Output the [x, y] coordinate of the center of the cell containing the given text.  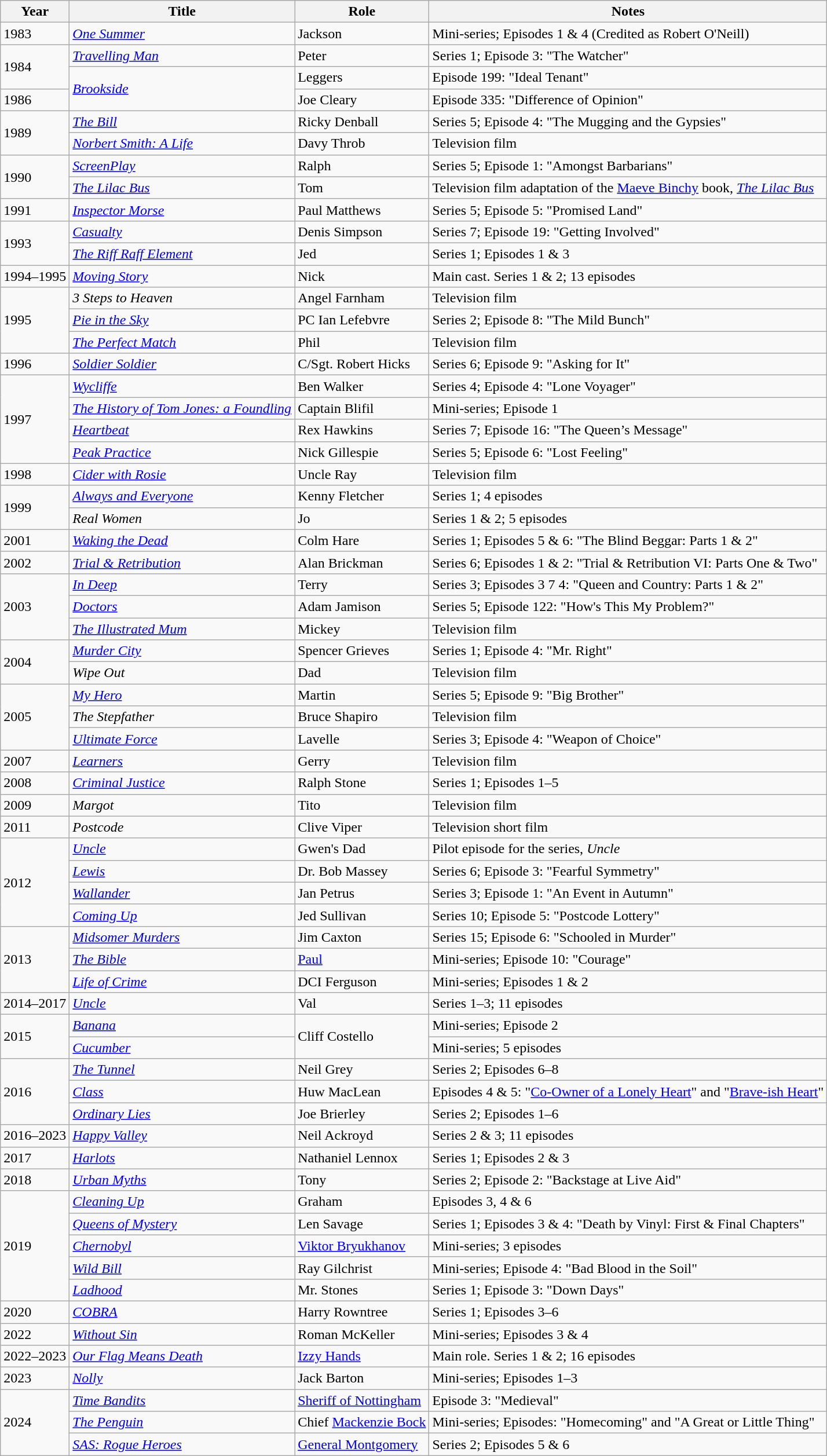
Series 2; Episode 8: "The Mild Bunch" [628, 320]
1994–1995 [35, 276]
Time Bandits [182, 1400]
1984 [35, 67]
Wipe Out [182, 673]
C/Sgt. Robert Hicks [362, 364]
Spencer Grieves [362, 651]
Tony [362, 1180]
Year [35, 12]
Happy Valley [182, 1136]
Series 10; Episode 5: "Postcode Lottery" [628, 915]
Series 1; Episodes 3–6 [628, 1312]
Series 3; Episode 1: "An Event in Autumn" [628, 893]
2011 [35, 827]
Adam Jamison [362, 606]
Series 7; Episode 16: "The Queen’s Message" [628, 430]
Mini-series; Episodes 1–3 [628, 1378]
2008 [35, 783]
DCI Ferguson [362, 982]
Ladhood [182, 1290]
Series 1; Episode 3: "The Watcher" [628, 56]
1986 [35, 100]
Postcode [182, 827]
2004 [35, 662]
Pie in the Sky [182, 320]
Learners [182, 761]
Terry [362, 584]
Nick [362, 276]
2017 [35, 1158]
2024 [35, 1422]
Captain Blifil [362, 408]
Chernobyl [182, 1246]
1983 [35, 34]
Series 2; Episodes 5 & 6 [628, 1444]
2015 [35, 1037]
Episode 3: "Medieval" [628, 1400]
Ultimate Force [182, 739]
Series 1 & 2; 5 episodes [628, 518]
3 Steps to Heaven [182, 298]
Gerry [362, 761]
Izzy Hands [362, 1356]
The Lilac Bus [182, 188]
2002 [35, 562]
Series 1; Episodes 1–5 [628, 783]
Rex Hawkins [362, 430]
Angel Farnham [362, 298]
Series 5; Episode 5: "Promised Land" [628, 210]
The History of Tom Jones: a Foundling [182, 408]
Criminal Justice [182, 783]
Main cast. Series 1 & 2; 13 episodes [628, 276]
Mini-series; Episode 2 [628, 1026]
2019 [35, 1246]
My Hero [182, 695]
Series 6; Episode 9: "Asking for It" [628, 364]
Nick Gillespie [362, 452]
1989 [35, 133]
Television film adaptation of the Maeve Binchy book, The Lilac Bus [628, 188]
Mini-series; 3 episodes [628, 1246]
Roman McKeller [362, 1334]
General Montgomery [362, 1444]
Jo [362, 518]
2022–2023 [35, 1356]
Gwen's Dad [362, 849]
1998 [35, 474]
In Deep [182, 584]
Wild Bill [182, 1268]
2001 [35, 540]
Series 2; Episode 2: "Backstage at Live Aid" [628, 1180]
Ralph Stone [362, 783]
Joe Cleary [362, 100]
Wycliffe [182, 386]
Kenny Fletcher [362, 496]
Alan Brickman [362, 562]
Series 1; Episodes 2 & 3 [628, 1158]
2012 [35, 882]
Title [182, 12]
Series 4; Episode 4: "Lone Voyager" [628, 386]
Banana [182, 1026]
Huw MacLean [362, 1092]
2013 [35, 959]
Series 7; Episode 19: "Getting Involved" [628, 232]
Series 1; Episodes 5 & 6: "The Blind Beggar: Parts 1 & 2" [628, 540]
Mini-series; Episodes 1 & 2 [628, 982]
1995 [35, 320]
Mini-series; Episode 4: "Bad Blood in the Soil" [628, 1268]
Jed [362, 254]
Always and Everyone [182, 496]
Series 2; Episodes 1–6 [628, 1114]
One Summer [182, 34]
Series 2; Episodes 6–8 [628, 1070]
Neil Grey [362, 1070]
Coming Up [182, 915]
Series 6; Episode 3: "Fearful Symmetry" [628, 871]
2018 [35, 1180]
Mickey [362, 628]
Series 5; Episode 122: "How's This My Problem?" [628, 606]
Mini-series; Episodes: "Homecoming" and "A Great or Little Thing" [628, 1422]
Series 5; Episode 6: "Lost Feeling" [628, 452]
Cliff Costello [362, 1037]
2003 [35, 606]
Jed Sullivan [362, 915]
Series 6; Episodes 1 & 2: "Trial & Retribution VI: Parts One & Two" [628, 562]
Series 1; Episodes 1 & 3 [628, 254]
Episodes 4 & 5: "Co-Owner of a Lonely Heart" and "Brave-ish Heart" [628, 1092]
The Perfect Match [182, 342]
Uncle Ray [362, 474]
Series 1; 4 episodes [628, 496]
Main role. Series 1 & 2; 16 episodes [628, 1356]
Series 1; Episode 3: "Down Days" [628, 1290]
Phil [362, 342]
2016 [35, 1092]
Cucumber [182, 1048]
Series 5; Episode 9: "Big Brother" [628, 695]
Series 5; Episode 4: "The Mugging and the Gypsies" [628, 122]
Paul [362, 959]
Brookside [182, 89]
Viktor Bryukhanov [362, 1246]
Series 1; Episodes 3 & 4: "Death by Vinyl: First & Final Chapters" [628, 1224]
SAS: Rogue Heroes [182, 1444]
Series 15; Episode 6: "Schooled in Murder" [628, 937]
Paul Matthews [362, 210]
Casualty [182, 232]
1990 [35, 177]
Life of Crime [182, 982]
Dr. Bob Massey [362, 871]
Clive Viper [362, 827]
Series 5; Episode 1: "Amongst Barbarians" [628, 166]
Tom [362, 188]
Mini-series; Episodes 1 & 4 (Credited as Robert O'Neill) [628, 34]
2020 [35, 1312]
2022 [35, 1334]
Chief Mackenzie Bock [362, 1422]
Mini-series; 5 episodes [628, 1048]
Wallander [182, 893]
ScreenPlay [182, 166]
Nolly [182, 1378]
Cleaning Up [182, 1202]
Ricky Denball [362, 122]
Travelling Man [182, 56]
Moving Story [182, 276]
Margot [182, 805]
Harry Rowntree [362, 1312]
Pilot episode for the series, Uncle [628, 849]
1996 [35, 364]
The Bible [182, 959]
Waking the Dead [182, 540]
The Penguin [182, 1422]
Jackson [362, 34]
Soldier Soldier [182, 364]
Colm Hare [362, 540]
1991 [35, 210]
1997 [35, 419]
Ray Gilchrist [362, 1268]
Episode 199: "Ideal Tenant" [628, 78]
Val [362, 1004]
Graham [362, 1202]
Without Sin [182, 1334]
Our Flag Means Death [182, 1356]
Episodes 3, 4 & 6 [628, 1202]
Real Women [182, 518]
Mini-series; Episode 10: "Courage" [628, 959]
Peter [362, 56]
Mini-series; Episodes 3 & 4 [628, 1334]
2016–2023 [35, 1136]
Norbert Smith: A Life [182, 144]
Harlots [182, 1158]
Urban Myths [182, 1180]
Lavelle [362, 739]
Ordinary Lies [182, 1114]
2023 [35, 1378]
PC Ian Lefebvre [362, 320]
The Bill [182, 122]
Series 3; Episode 4: "Weapon of Choice" [628, 739]
Queens of Mystery [182, 1224]
Series 2 & 3; 11 episodes [628, 1136]
Heartbeat [182, 430]
Role [362, 12]
The Riff Raff Element [182, 254]
Ralph [362, 166]
Midsomer Murders [182, 937]
Episode 335: "Difference of Opinion" [628, 100]
The Illustrated Mum [182, 628]
The Tunnel [182, 1070]
1999 [35, 507]
Television short film [628, 827]
Series 1; Episode 4: "Mr. Right" [628, 651]
Martin [362, 695]
Nathaniel Lennox [362, 1158]
Ben Walker [362, 386]
Dad [362, 673]
Doctors [182, 606]
2005 [35, 717]
Peak Practice [182, 452]
Murder City [182, 651]
Leggers [362, 78]
Joe Brierley [362, 1114]
COBRA [182, 1312]
Denis Simpson [362, 232]
Mr. Stones [362, 1290]
Jim Caxton [362, 937]
Jack Barton [362, 1378]
Notes [628, 12]
Lewis [182, 871]
2007 [35, 761]
2009 [35, 805]
Mini-series; Episode 1 [628, 408]
Inspector Morse [182, 210]
Bruce Shapiro [362, 717]
Class [182, 1092]
Tito [362, 805]
Davy Throb [362, 144]
Cider with Rosie [182, 474]
Series 3; Episodes 3 7 4: "Queen and Country: Parts 1 & 2" [628, 584]
Neil Ackroyd [362, 1136]
2014–2017 [35, 1004]
Len Savage [362, 1224]
Sheriff of Nottingham [362, 1400]
1993 [35, 243]
The Stepfather [182, 717]
Series 1–3; 11 episodes [628, 1004]
Trial & Retribution [182, 562]
Jan Petrus [362, 893]
